Find where the given text appears and provide that cell's center as [X, Y] coordinate. 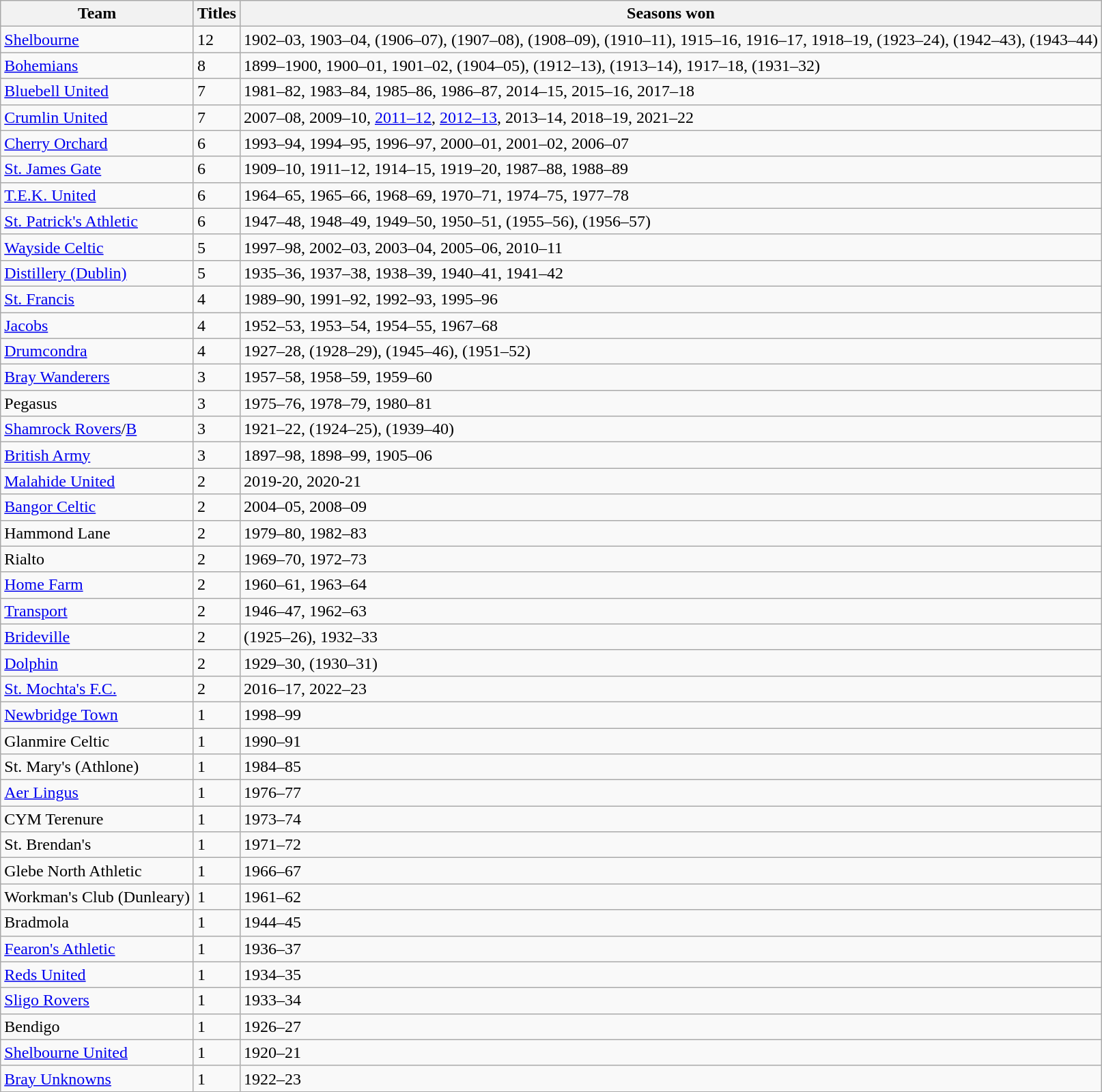
1899–1900, 1900–01, 1901–02, (1904–05), (1912–13), (1913–14), 1917–18, (1931–32) [670, 66]
1966–67 [670, 871]
2004–05, 2008–09 [670, 507]
Fearon's Athletic [97, 949]
Shelbourne [97, 40]
1909–10, 1911–12, 1914–15, 1919–20, 1987–88, 1988–89 [670, 169]
(1925–26), 1932–33 [670, 637]
Jacobs [97, 326]
St. Brendan's [97, 845]
1933–34 [670, 1001]
1998–99 [670, 715]
Distillery (Dublin) [97, 273]
Bohemians [97, 66]
Team [97, 14]
1921–22, (1924–25), (1939–40) [670, 429]
Brideville [97, 637]
1935–36, 1937–38, 1938–39, 1940–41, 1941–42 [670, 273]
Rialto [97, 559]
Aer Lingus [97, 793]
1946–47, 1962–63 [670, 611]
Home Farm [97, 585]
1961–62 [670, 897]
Drumcondra [97, 351]
Cherry Orchard [97, 143]
Sligo Rovers [97, 1001]
Pegasus [97, 403]
1929–30, (1930–31) [670, 663]
St. Patrick's Athletic [97, 221]
Glebe North Athletic [97, 871]
1920–21 [670, 1052]
1990–91 [670, 741]
1975–76, 1978–79, 1980–81 [670, 403]
CYM Terenure [97, 819]
T.E.K. United [97, 195]
Bray Unknowns [97, 1078]
St. Mary's (Athlone) [97, 767]
2016–17, 2022–23 [670, 689]
1979–80, 1982–83 [670, 533]
Newbridge Town [97, 715]
1936–37 [670, 949]
1971–72 [670, 845]
1934–35 [670, 975]
Dolphin [97, 663]
Malahide United [97, 481]
Bendigo [97, 1026]
British Army [97, 455]
Bangor Celtic [97, 507]
1984–85 [670, 767]
Glanmire Celtic [97, 741]
Bluebell United [97, 91]
Reds United [97, 975]
1922–23 [670, 1078]
Workman's Club (Dunleary) [97, 897]
Transport [97, 611]
1927–28, (1928–29), (1945–46), (1951–52) [670, 351]
1957–58, 1958–59, 1959–60 [670, 377]
1926–27 [670, 1026]
1981–82, 1983–84, 1985–86, 1986–87, 2014–15, 2015–16, 2017–18 [670, 91]
1989–90, 1991–92, 1992–93, 1995–96 [670, 299]
St. Mochta's F.C. [97, 689]
Hammond Lane [97, 533]
Crumlin United [97, 117]
1997–98, 2002–03, 2003–04, 2005–06, 2010–11 [670, 247]
1993–94, 1994–95, 1996–97, 2000–01, 2001–02, 2006–07 [670, 143]
1947–48, 1948–49, 1949–50, 1950–51, (1955–56), (1956–57) [670, 221]
Titles [216, 14]
Seasons won [670, 14]
St. Francis [97, 299]
1973–74 [670, 819]
Bray Wanderers [97, 377]
Bradmola [97, 923]
Wayside Celtic [97, 247]
1944–45 [670, 923]
1969–70, 1972–73 [670, 559]
Shelbourne United [97, 1052]
1897–98, 1898–99, 1905–06 [670, 455]
2007–08, 2009–10, 2011–12, 2012–13, 2013–14, 2018–19, 2021–22 [670, 117]
12 [216, 40]
St. James Gate [97, 169]
1952–53, 1953–54, 1954–55, 1967–68 [670, 326]
Shamrock Rovers/B [97, 429]
1960–61, 1963–64 [670, 585]
1964–65, 1965–66, 1968–69, 1970–71, 1974–75, 1977–78 [670, 195]
8 [216, 66]
1902–03, 1903–04, (1906–07), (1907–08), (1908–09), (1910–11), 1915–16, 1916–17, 1918–19, (1923–24), (1942–43), (1943–44) [670, 40]
2019-20, 2020-21 [670, 481]
1976–77 [670, 793]
